Search for the cell housing the specified text and yield its [X, Y] center coordinate. 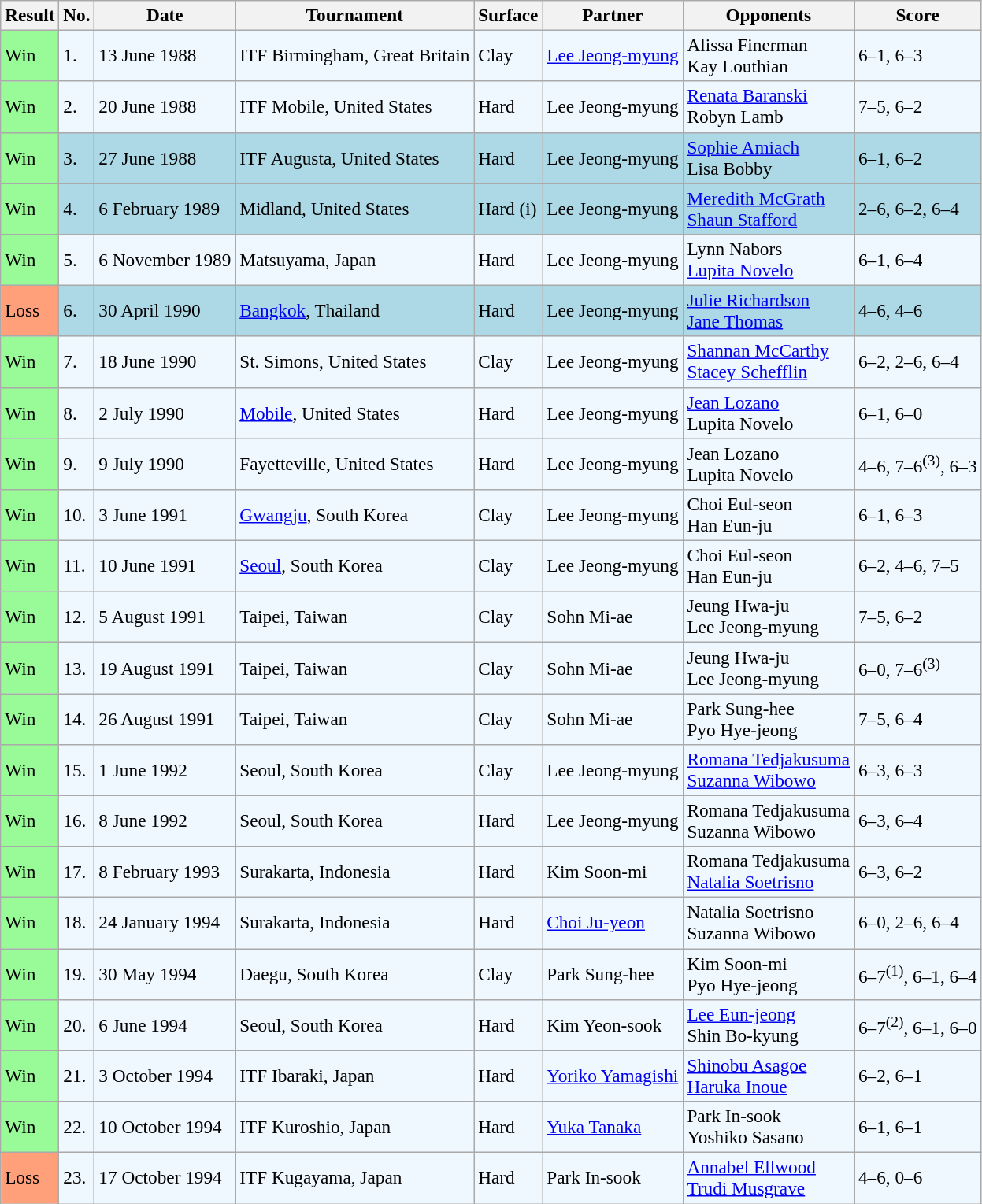
4. [77, 208]
1. [77, 55]
St. Simons, United States [354, 362]
16. [77, 821]
10. [77, 515]
11. [77, 565]
Lynn Nabors Lupita Novelo [769, 260]
6–0, 7–6(3) [917, 668]
23. [77, 1178]
Fayetteville, United States [354, 463]
Hard (i) [509, 208]
Yoriko Yamagishi [613, 1076]
Lee Eun-jeong Shin Bo-kyung [769, 1025]
19 August 1991 [165, 668]
10 October 1994 [165, 1126]
Surface [509, 15]
15. [77, 770]
3 June 1991 [165, 515]
Daegu, South Korea [354, 973]
9. [77, 463]
Tournament [354, 15]
5. [77, 260]
21. [77, 1076]
Sophie Amiach Lisa Bobby [769, 157]
Date [165, 15]
4–6, 4–6 [917, 310]
Opponents [769, 15]
Midland, United States [354, 208]
8. [77, 413]
24 January 1994 [165, 923]
No. [77, 15]
19. [77, 973]
10 June 1991 [165, 565]
Meredith McGrath Shaun Stafford [769, 208]
22. [77, 1126]
6–2, 4–6, 7–5 [917, 565]
6–3, 6–2 [917, 872]
2 July 1990 [165, 413]
27 June 1988 [165, 157]
6 June 1994 [165, 1025]
20 June 1988 [165, 107]
17 October 1994 [165, 1178]
Score [917, 15]
14. [77, 718]
1 June 1992 [165, 770]
6–1, 6–2 [917, 157]
Renata Baranski Robyn Lamb [769, 107]
Bangkok, Thailand [354, 310]
Kim Soon-mi Pyo Hye-jeong [769, 973]
Kim Soon-mi [613, 872]
Kim Yeon-sook [613, 1025]
12. [77, 617]
30 April 1990 [165, 310]
Shannan McCarthy Stacey Schefflin [769, 362]
6–3, 6–3 [917, 770]
7. [77, 362]
7–5, 6–4 [917, 718]
17. [77, 872]
18. [77, 923]
13 June 1988 [165, 55]
6–1, 6–4 [917, 260]
ITF Birmingham, Great Britain [354, 55]
Gwangju, South Korea [354, 515]
Natalia Soetrisno Suzanna Wibowo [769, 923]
Julie Richardson Jane Thomas [769, 310]
3 October 1994 [165, 1076]
Park Sung-hee [613, 973]
Park In-sook Yoshiko Sasano [769, 1126]
ITF Mobile, United States [354, 107]
6–1, 6–1 [917, 1126]
6–2, 2–6, 6–4 [917, 362]
Shinobu Asagoe Haruka Inoue [769, 1076]
2. [77, 107]
Park Sung-hee Pyo Hye-jeong [769, 718]
6 November 1989 [165, 260]
Result [30, 15]
6–2, 6–1 [917, 1076]
9 July 1990 [165, 463]
6. [77, 310]
Alissa Finerman Kay Louthian [769, 55]
6–7(1), 6–1, 6–4 [917, 973]
18 June 1990 [165, 362]
8 February 1993 [165, 872]
8 June 1992 [165, 821]
20. [77, 1025]
6–7(2), 6–1, 6–0 [917, 1025]
26 August 1991 [165, 718]
4–6, 7–6(3), 6–3 [917, 463]
Mobile, United States [354, 413]
ITF Kugayama, Japan [354, 1178]
ITF Ibaraki, Japan [354, 1076]
5 August 1991 [165, 617]
Choi Ju-yeon [613, 923]
ITF Augusta, United States [354, 157]
6–3, 6–4 [917, 821]
Annabel Ellwood Trudi Musgrave [769, 1178]
Park In-sook [613, 1178]
6 February 1989 [165, 208]
Matsuyama, Japan [354, 260]
Romana Tedjakusuma Natalia Soetrisno [769, 872]
ITF Kuroshio, Japan [354, 1126]
30 May 1994 [165, 973]
Partner [613, 15]
3. [77, 157]
Yuka Tanaka [613, 1126]
2–6, 6–2, 6–4 [917, 208]
6–1, 6–0 [917, 413]
6–0, 2–6, 6–4 [917, 923]
4–6, 0–6 [917, 1178]
13. [77, 668]
